From the cell containing the given text, extract its center point as [x, y] coordinate. 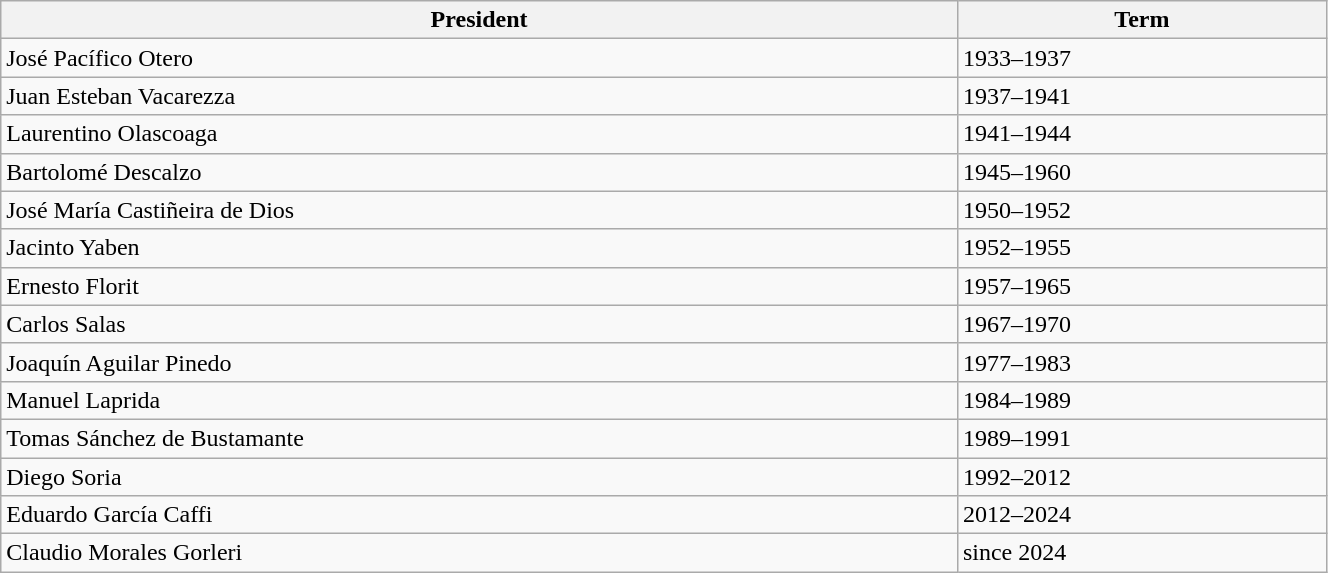
1941–1944 [1142, 134]
José Pacífico Otero [480, 58]
Tomas Sánchez de Bustamante [480, 438]
Bartolomé Descalzo [480, 172]
Term [1142, 20]
since 2024 [1142, 553]
1952–1955 [1142, 248]
José María Castiñeira de Dios [480, 210]
Claudio Morales Gorleri [480, 553]
1977–1983 [1142, 362]
1989–1991 [1142, 438]
Ernesto Florit [480, 286]
1992–2012 [1142, 477]
Carlos Salas [480, 324]
Diego Soria [480, 477]
1937–1941 [1142, 96]
1967–1970 [1142, 324]
1957–1965 [1142, 286]
Eduardo García Caffi [480, 515]
2012–2024 [1142, 515]
Manuel Laprida [480, 400]
Laurentino Olascoaga [480, 134]
1933–1937 [1142, 58]
Juan Esteban Vacarezza [480, 96]
1984–1989 [1142, 400]
1950–1952 [1142, 210]
Joaquín Aguilar Pinedo [480, 362]
1945–1960 [1142, 172]
Jacinto Yaben [480, 248]
President [480, 20]
